Output the (X, Y) coordinate of the center of the cell containing the given text.  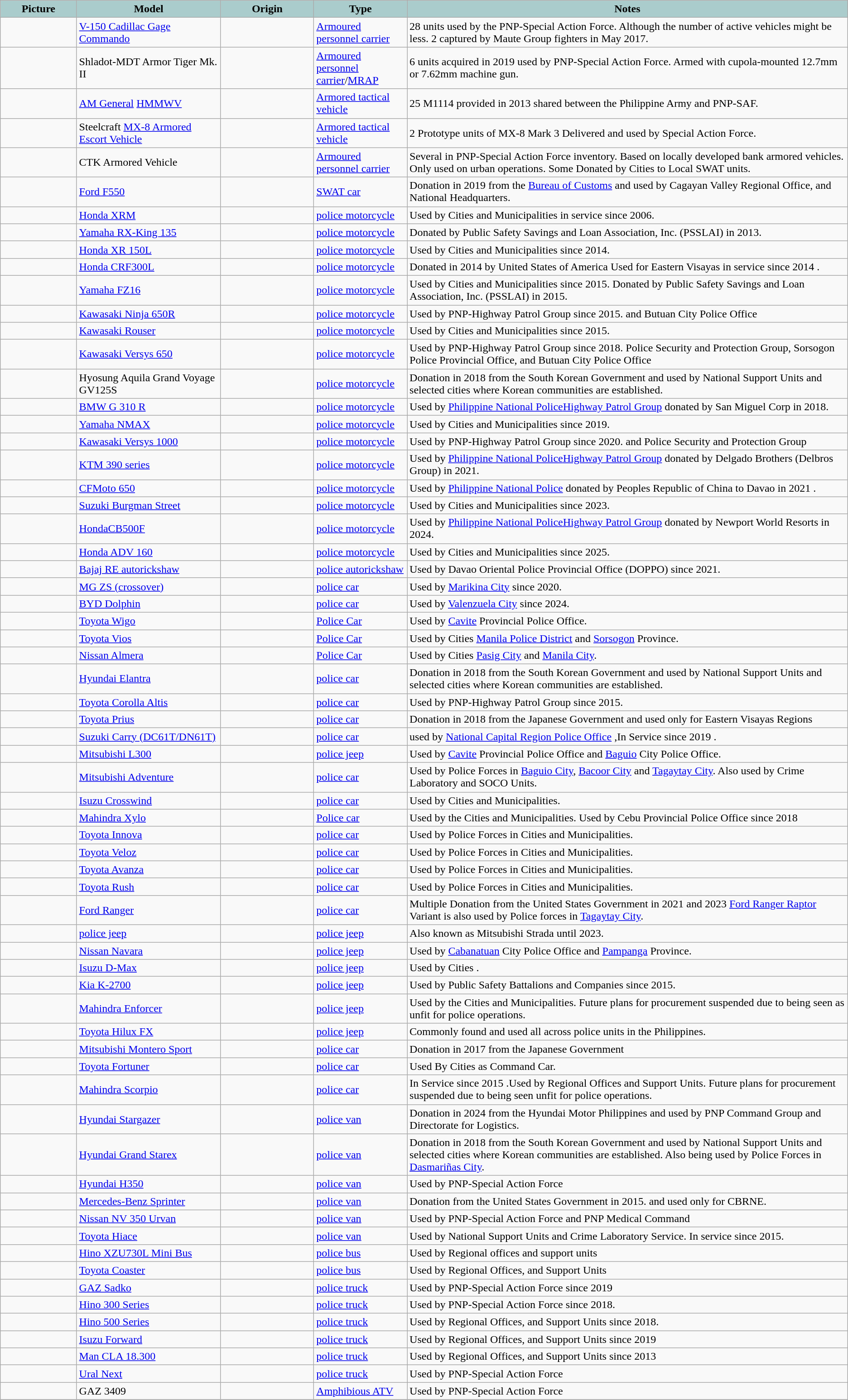
Origin (267, 9)
Used by Regional Offices, and Support Units since 2018. (628, 1322)
Used by Regional Offices, and Support Units since 2019 (628, 1339)
Used by PNP-Highway Patrol Group since 2015. (628, 702)
SWAT car (361, 192)
Donation in 2019 from the Bureau of Customs and used by Cagayan Valley Regional Office, and National Headquarters. (628, 192)
Honda XRM (149, 215)
Picture (39, 9)
Donation in 2024 from the Hyundai Motor Philippines and used by PNP Command Group and Directorate for Logistics. (628, 1119)
GAZ 3409 (149, 1391)
2 Prototype units of MX-8 Mark 3 Delivered and used by Special Action Force. (628, 133)
Honda CRF300L (149, 267)
Ford F550 (149, 192)
Toyota Prius (149, 719)
Used by Philippine National Police donated by Peoples Republic of China to Davao in 2021 . (628, 488)
Isuzu D-Max (149, 968)
Donation in 2018 from the Japanese Government and used only for Eastern Visayas Regions (628, 719)
Mitsubishi Montero Sport (149, 1049)
Used by Cities and Municipalities in service since 2006. (628, 215)
Toyota Fortuner (149, 1066)
Used by Philippine National PoliceHighway Patrol Group donated by Delgado Brothers (Delbros Group) in 2021. (628, 465)
Man CLA 18.300 (149, 1357)
Notes (628, 9)
Hino 500 Series (149, 1322)
Used by Cities and Municipalities since 2019. (628, 424)
Honda ADV 160 (149, 552)
Hino XZU730L Mini Bus (149, 1253)
Toyota Corolla Altis (149, 702)
Nissan Navara (149, 950)
Mitsubishi L300 (149, 754)
Mahindra Xylo (149, 818)
Police car (361, 818)
Type (361, 9)
Toyota Veloz (149, 852)
Toyota Avanza (149, 869)
Used by PNP-Special Action Force and PNP Medical Command (628, 1218)
Suzuki Carry (DC61T/DN61T) (149, 737)
Donated in 2014 by United States of America Used for Eastern Visayas in service since 2014 . (628, 267)
Ural Next (149, 1374)
Yamaha FZ16 (149, 290)
Used by Cities Pasig City and Manila City. (628, 656)
Donated by Public Safety Savings and Loan Association, Inc. (PSSLAI) in 2013. (628, 232)
Used by Cities and Municipalities since 2014. (628, 249)
Used by Cities and Municipalities since 2015. (628, 331)
Kawasaki Rouser (149, 331)
Toyota Vios (149, 638)
Used by Regional Offices, and Support Units (628, 1270)
Kawasaki Versys 1000 (149, 441)
Used by PNP-Special Action Force since 2018. (628, 1305)
Used by Police Forces in Baguio City, Bacoor City and Tagaytay City. Also used by Crime Laboratory and SOCO Units. (628, 777)
GAZ Sadko (149, 1287)
Used by PNP-Special Action Force since 2019 (628, 1287)
BYD Dolphin (149, 604)
Used by National Support Units and Crime Laboratory Service. In service since 2015. (628, 1236)
police autorickshaw (361, 569)
KTM 390 series (149, 465)
V-150 Cadillac Gage Commando (149, 33)
used by National Capital Region Police Office ,In Service since 2019 . (628, 737)
Toyota Innova (149, 835)
Donation from the United States Government in 2015. and used only for CBRNE. (628, 1201)
Used by Cities . (628, 968)
Yamaha NMAX (149, 424)
Ford Ranger (149, 910)
Toyota Rush (149, 887)
Used by Cities and Municipalities since 2025. (628, 552)
CFMoto 650 (149, 488)
Armoured personnel carrier/MRAP (361, 68)
Hyundai Elantra (149, 679)
CTK Armored Vehicle (149, 162)
Used by Cities and Municipalities. (628, 801)
Nissan NV 350 Urvan (149, 1218)
BMW G 310 R (149, 407)
Used by Philippine National PoliceHighway Patrol Group donated by San Miguel Corp in 2018. (628, 407)
Yamaha RX-King 135 (149, 232)
6 units acquired in 2019 used by PNP-Special Action Force. Armed with cupola-mounted 12.7mm or 7.62mm machine gun. (628, 68)
Commonly found and used all across police units in the Philippines. (628, 1032)
Hyundai Grand Starex (149, 1155)
Used by Philippine National PoliceHighway Patrol Group donated by Newport World Resorts in 2024. (628, 529)
Used by Cities and Municipalities since 2023. (628, 505)
Bajaj RE autorickshaw (149, 569)
Mercedes-Benz Sprinter (149, 1201)
HondaCB500F (149, 529)
Mitsubishi Adventure (149, 777)
Mahindra Scorpio (149, 1089)
Hyundai Stargazer (149, 1119)
Model (149, 9)
25 M1114 provided in 2013 shared between the Philippine Army and PNP-SAF. (628, 103)
Used by Cabanatuan City Police Office and Pampanga Province. (628, 950)
Kawasaki Ninja 650R (149, 314)
Used by PNP-Highway Patrol Group since 2015. and Butuan City Police Office (628, 314)
Toyota Hiace (149, 1236)
Isuzu Forward (149, 1339)
Toyota Wigo (149, 621)
Toyota Coaster (149, 1270)
Used by Cities Manila Police District and Sorsogon Province. (628, 638)
Kawasaki Versys 650 (149, 354)
Shladot-MDT Armor Tiger Mk. II (149, 68)
28 units used by the PNP-Special Action Force. Although the number of active vehicles might be less. 2 captured by Maute Group fighters in May 2017. (628, 33)
Used by Cavite Provincial Police Office. (628, 621)
Used by Public Safety Battalions and Companies since 2015. (628, 985)
Hino 300 Series (149, 1305)
Isuzu Crosswind (149, 801)
Mahindra Enforcer (149, 1009)
Used by the Cities and Municipalities. Used by Cebu Provincial Police Office since 2018 (628, 818)
Used by Regional Offices, and Support Units since 2013 (628, 1357)
Amphibious ATV (361, 1391)
MG ZS (crossover) (149, 586)
Used by PNP-Highway Patrol Group since 2018. Police Security and Protection Group, Sorsogon Police Provincial Office, and Butuan City Police Office (628, 354)
Used by the Cities and Municipalities. Future plans for procurement suspended due to being seen as unfit for police operations. (628, 1009)
AM General HMMWV (149, 103)
Hyundai H350 (149, 1184)
Used by PNP-Highway Patrol Group since 2020. and Police Security and Protection Group (628, 441)
Honda XR 150L (149, 249)
Used by Cities and Municipalities since 2015. Donated by Public Safety Savings and Loan Association, Inc. (PSSLAI) in 2015. (628, 290)
Used by Regional offices and support units (628, 1253)
Used by Valenzuela City since 2024. (628, 604)
Hyosung Aquila Grand Voyage GV125S (149, 384)
Also known as Mitsubishi Strada until 2023. (628, 933)
Used By Cities as Command Car. (628, 1066)
Multiple Donation from the United States Government in 2021 and 2023 Ford Ranger Raptor Variant is also used by Police forces in Tagaytay City. (628, 910)
Steelcraft MX-8 Armored Escort Vehicle (149, 133)
Kia K-2700 (149, 985)
Suzuki Burgman Street (149, 505)
Used by Marikina City since 2020. (628, 586)
Used by Davao Oriental Police Provincial Office (DOPPO) since 2021. (628, 569)
Toyota Hilux FX (149, 1032)
Nissan Almera (149, 656)
Donation in 2017 from the Japanese Government (628, 1049)
Used by Cavite Provincial Police Office and Baguio City Police Office. (628, 754)
